Output the [X, Y] coordinate of the center of the cell containing the given text.  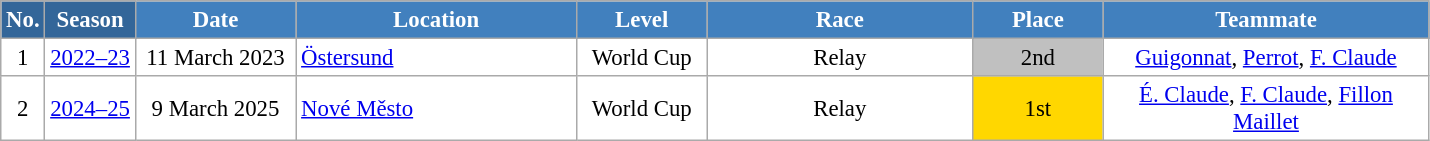
1st [1038, 108]
1 [23, 58]
Place [1038, 20]
Level [642, 20]
11 March 2023 [216, 58]
Östersund [436, 58]
Location [436, 20]
2 [23, 108]
É. Claude, F. Claude, Fillon Maillet [1266, 108]
Race [840, 20]
Nové Město [436, 108]
9 March 2025 [216, 108]
Guigonnat, Perrot, F. Claude [1266, 58]
2022–23 [90, 58]
No. [23, 20]
2nd [1038, 58]
2024–25 [90, 108]
Season [90, 20]
Teammate [1266, 20]
Date [216, 20]
